Determine the (x, y) coordinate at the center of the cell enclosing the given text.  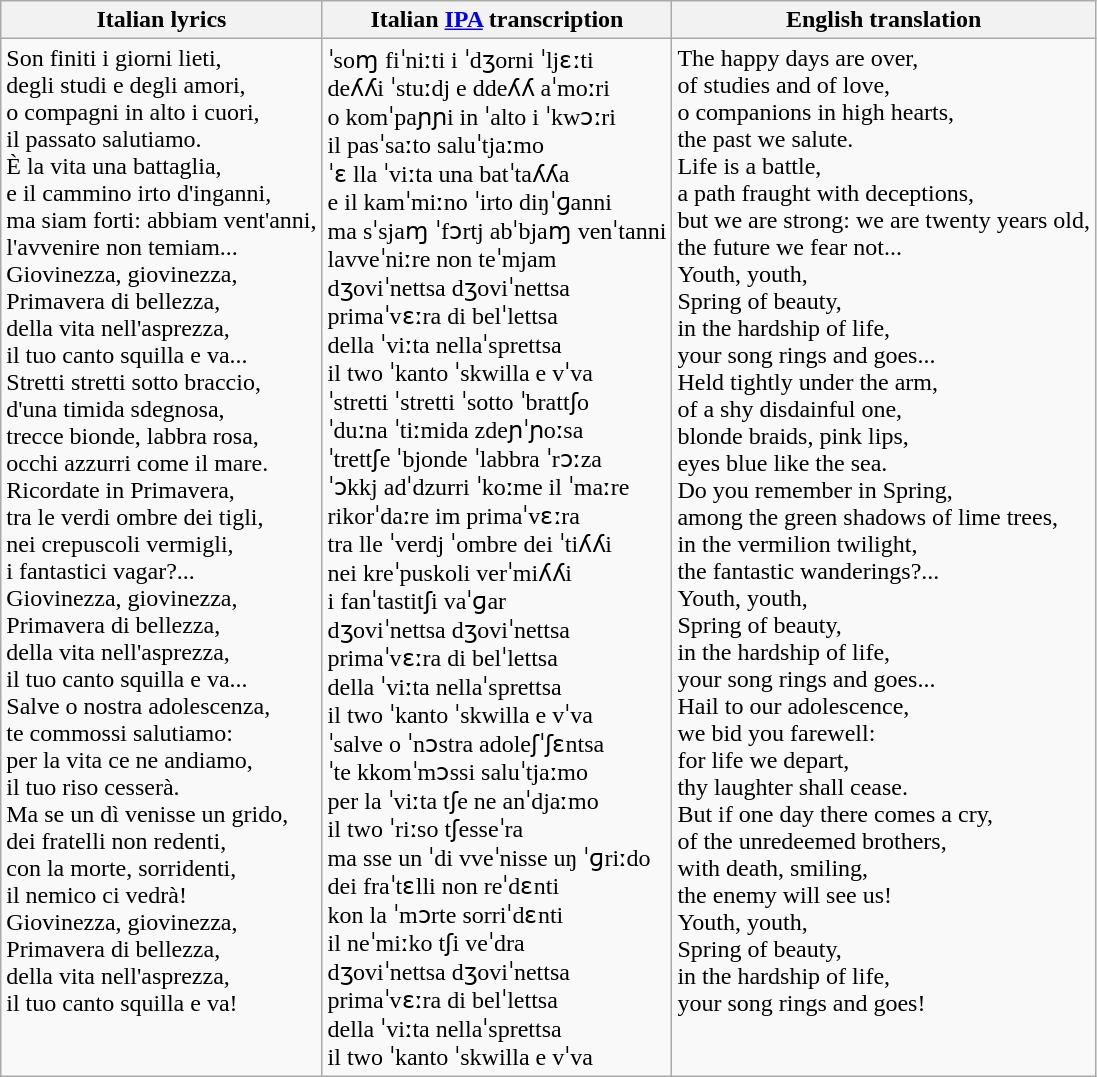
Italian IPA transcription (497, 20)
English translation (884, 20)
Italian lyrics (162, 20)
